Return [x, y] of the center of cell containing provided text 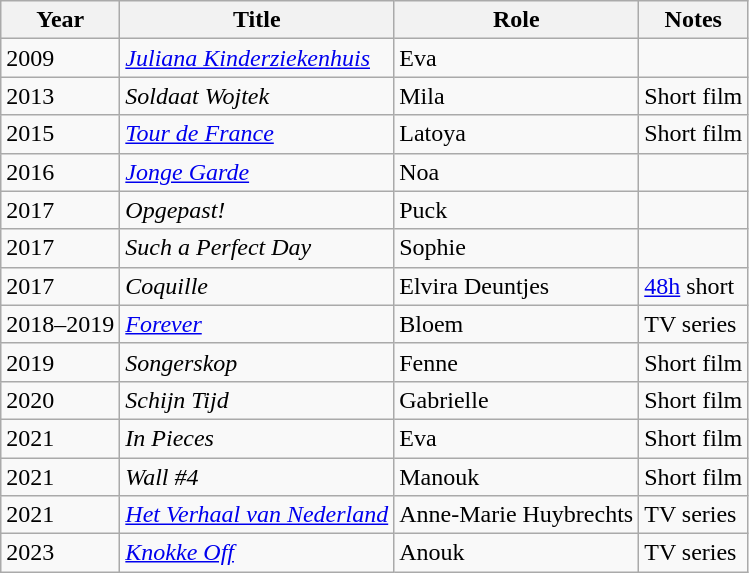
Gabrielle [516, 400]
Latoya [516, 134]
Mila [516, 96]
Role [516, 20]
Tour de France [257, 134]
Manouk [516, 477]
Jonge Garde [257, 172]
2019 [60, 362]
Forever [257, 324]
Het Verhaal van Nederland [257, 515]
Opgepast! [257, 210]
Notes [694, 20]
2018–2019 [60, 324]
Juliana Kinderziekenhuis [257, 58]
Elvira Deuntjes [516, 286]
Knokke Off [257, 553]
48h short [694, 286]
2015 [60, 134]
2020 [60, 400]
2013 [60, 96]
Wall #4 [257, 477]
Noa [516, 172]
2016 [60, 172]
Fenne [516, 362]
Schijn Tijd [257, 400]
2023 [60, 553]
Anne-Marie Huybrechts [516, 515]
Songerskop [257, 362]
Puck [516, 210]
Year [60, 20]
Sophie [516, 248]
Such a Perfect Day [257, 248]
Bloem [516, 324]
Soldaat Wojtek [257, 96]
In Pieces [257, 438]
Coquille [257, 286]
2009 [60, 58]
Anouk [516, 553]
Title [257, 20]
